Locate the cell with the specified text and output its [x, y] center coordinate. 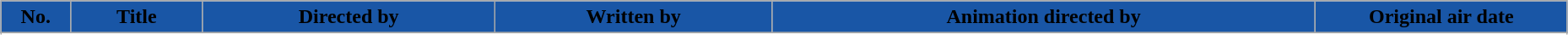
No. [35, 17]
Title [137, 17]
Directed by [349, 17]
Written by [633, 17]
Animation directed by [1043, 17]
Original air date [1441, 17]
